Find where the given text appears and provide that cell's center as [x, y] coordinate. 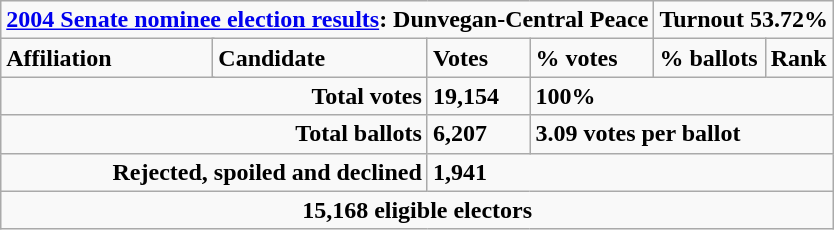
Votes [478, 58]
Candidate [320, 58]
3.09 votes per ballot [682, 134]
Total ballots [214, 134]
1,941 [630, 172]
6,207 [478, 134]
% ballots [710, 58]
Rejected, spoiled and declined [214, 172]
15,168 eligible electors [418, 210]
Turnout 53.72% [744, 20]
2004 Senate nominee election results: Dunvegan-Central Peace [328, 20]
Total votes [214, 96]
Affiliation [107, 58]
100% [682, 96]
Rank [799, 58]
% votes [592, 58]
19,154 [478, 96]
